Provide the [x, y] coordinate of the cell's center where the given text is located.  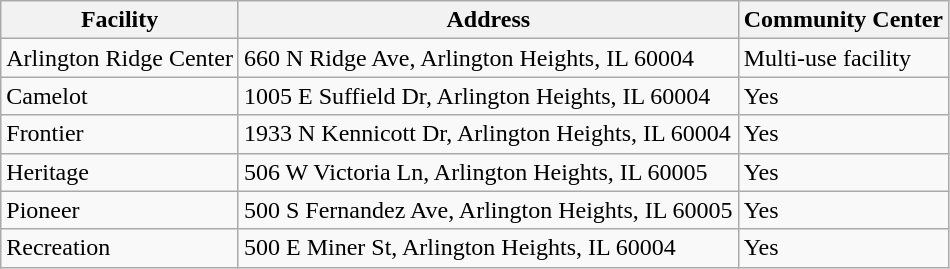
500 S Fernandez Ave, Arlington Heights, IL 60005 [488, 210]
1005 E Suffield Dr, Arlington Heights, IL 60004 [488, 96]
Multi-use facility [843, 58]
Address [488, 20]
1933 N Kennicott Dr, Arlington Heights, IL 60004 [488, 134]
Pioneer [120, 210]
500 E Miner St, Arlington Heights, IL 60004 [488, 248]
Recreation [120, 248]
Heritage [120, 172]
506 W Victoria Ln, Arlington Heights, IL 60005 [488, 172]
Community Center [843, 20]
660 N Ridge Ave, Arlington Heights, IL 60004 [488, 58]
Arlington Ridge Center [120, 58]
Frontier [120, 134]
Facility [120, 20]
Camelot [120, 96]
